Extract the [x, y] coordinate from the center of the cell holding the provided text.  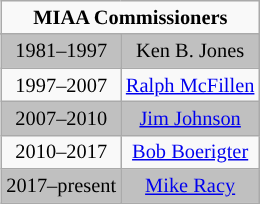
Mike Racy [190, 186]
Jim Johnson [190, 119]
Ken B. Jones [190, 51]
Bob Boerigter [190, 152]
2017–present [61, 186]
2010–2017 [61, 152]
1997–2007 [61, 85]
1981–1997 [61, 51]
Ralph McFillen [190, 85]
MIAA Commissioners [130, 18]
2007–2010 [61, 119]
